From the cell containing the given text, extract its center point as (x, y) coordinate. 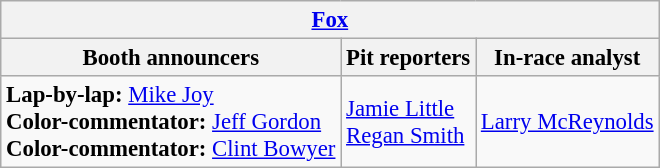
Booth announcers (171, 58)
Lap-by-lap: Mike JoyColor-commentator: Jeff GordonColor-commentator: Clint Bowyer (171, 122)
In-race analyst (568, 58)
Larry McReynolds (568, 122)
Pit reporters (408, 58)
Jamie LittleRegan Smith (408, 122)
Fox (330, 20)
